Return the (x, y) coordinate for the center point of the cell that contains the specified text.  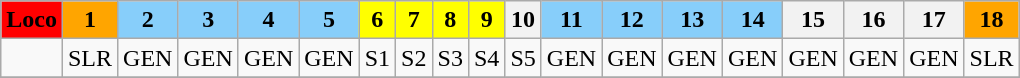
4 (268, 20)
1 (90, 20)
11 (571, 20)
18 (992, 20)
Loco (32, 20)
16 (873, 20)
15 (813, 20)
8 (450, 20)
6 (377, 20)
7 (414, 20)
12 (632, 20)
17 (934, 20)
S5 (523, 58)
10 (523, 20)
S4 (486, 58)
13 (692, 20)
2 (148, 20)
S3 (450, 58)
S2 (414, 58)
3 (208, 20)
S1 (377, 58)
14 (752, 20)
9 (486, 20)
5 (329, 20)
